Locate the cell with the specified text and output its [x, y] center coordinate. 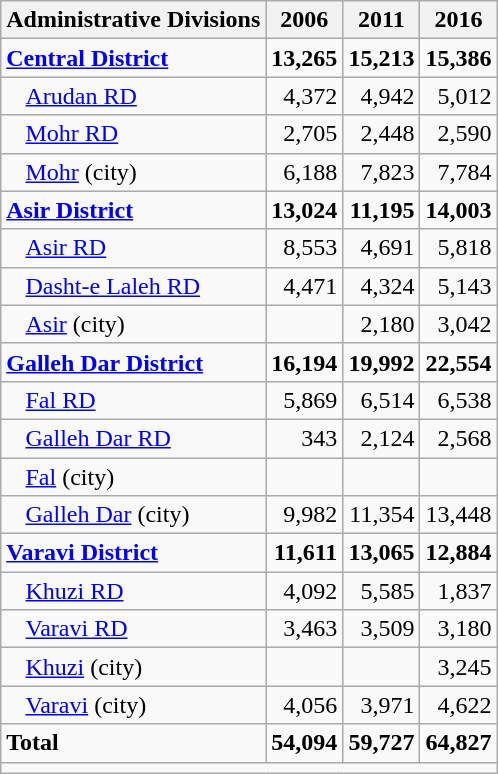
6,514 [382, 400]
2011 [382, 20]
2,180 [382, 324]
Asir RD [134, 248]
Asir (city) [134, 324]
3,971 [382, 705]
13,065 [382, 553]
13,024 [304, 210]
Fal (city) [134, 477]
11,354 [382, 515]
8,553 [304, 248]
54,094 [304, 743]
22,554 [458, 362]
3,180 [458, 629]
14,003 [458, 210]
2,590 [458, 134]
Arudan RD [134, 96]
13,265 [304, 58]
1,837 [458, 591]
Central District [134, 58]
4,942 [382, 96]
7,784 [458, 172]
Galleh Dar District [134, 362]
Mohr RD [134, 134]
343 [304, 438]
15,213 [382, 58]
3,463 [304, 629]
Administrative Divisions [134, 20]
13,448 [458, 515]
Khuzi RD [134, 591]
3,509 [382, 629]
6,538 [458, 400]
Asir District [134, 210]
5,012 [458, 96]
4,622 [458, 705]
16,194 [304, 362]
4,471 [304, 286]
2006 [304, 20]
Mohr (city) [134, 172]
9,982 [304, 515]
19,992 [382, 362]
11,195 [382, 210]
Dasht-e Laleh RD [134, 286]
2,568 [458, 438]
Khuzi (city) [134, 667]
Total [134, 743]
5,585 [382, 591]
Varavi (city) [134, 705]
Galleh Dar (city) [134, 515]
12,884 [458, 553]
6,188 [304, 172]
5,869 [304, 400]
7,823 [382, 172]
Fal RD [134, 400]
2,705 [304, 134]
59,727 [382, 743]
5,818 [458, 248]
11,611 [304, 553]
2,448 [382, 134]
2016 [458, 20]
4,324 [382, 286]
4,092 [304, 591]
4,372 [304, 96]
15,386 [458, 58]
Varavi RD [134, 629]
3,245 [458, 667]
5,143 [458, 286]
3,042 [458, 324]
Galleh Dar RD [134, 438]
4,056 [304, 705]
Varavi District [134, 553]
2,124 [382, 438]
64,827 [458, 743]
4,691 [382, 248]
